Output the [x, y] coordinate of the center of the cell containing the given text.  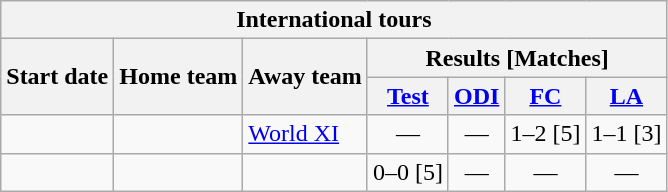
0–0 [5] [408, 172]
Results [Matches] [517, 58]
International tours [334, 20]
ODI [476, 96]
1–1 [3] [626, 134]
Start date [58, 77]
Away team [306, 77]
World XI [306, 134]
Test [408, 96]
Home team [178, 77]
FC [546, 96]
1–2 [5] [546, 134]
LA [626, 96]
